Capture the cell that displays the provided text and extract its (x, y) central coordinate. 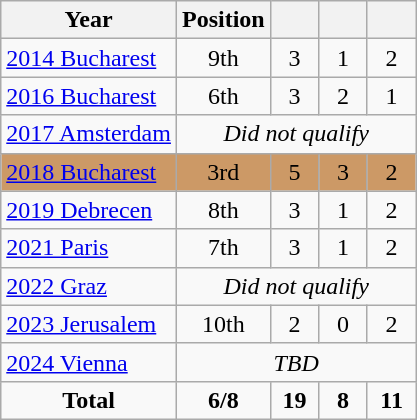
9th (223, 58)
6th (223, 96)
2019 Debrecen (89, 210)
2023 Jerusalem (89, 324)
TBD (296, 362)
0 (344, 324)
2024 Vienna (89, 362)
7th (223, 248)
Position (223, 20)
2021 Paris (89, 248)
8 (344, 400)
3rd (223, 172)
10th (223, 324)
2016 Bucharest (89, 96)
Year (89, 20)
5 (294, 172)
6/8 (223, 400)
2018 Bucharest (89, 172)
2014 Bucharest (89, 58)
Total (89, 400)
2017 Amsterdam (89, 134)
8th (223, 210)
19 (294, 400)
2022 Graz (89, 286)
11 (392, 400)
